Find where the given text appears and provide that cell's center as [X, Y] coordinate. 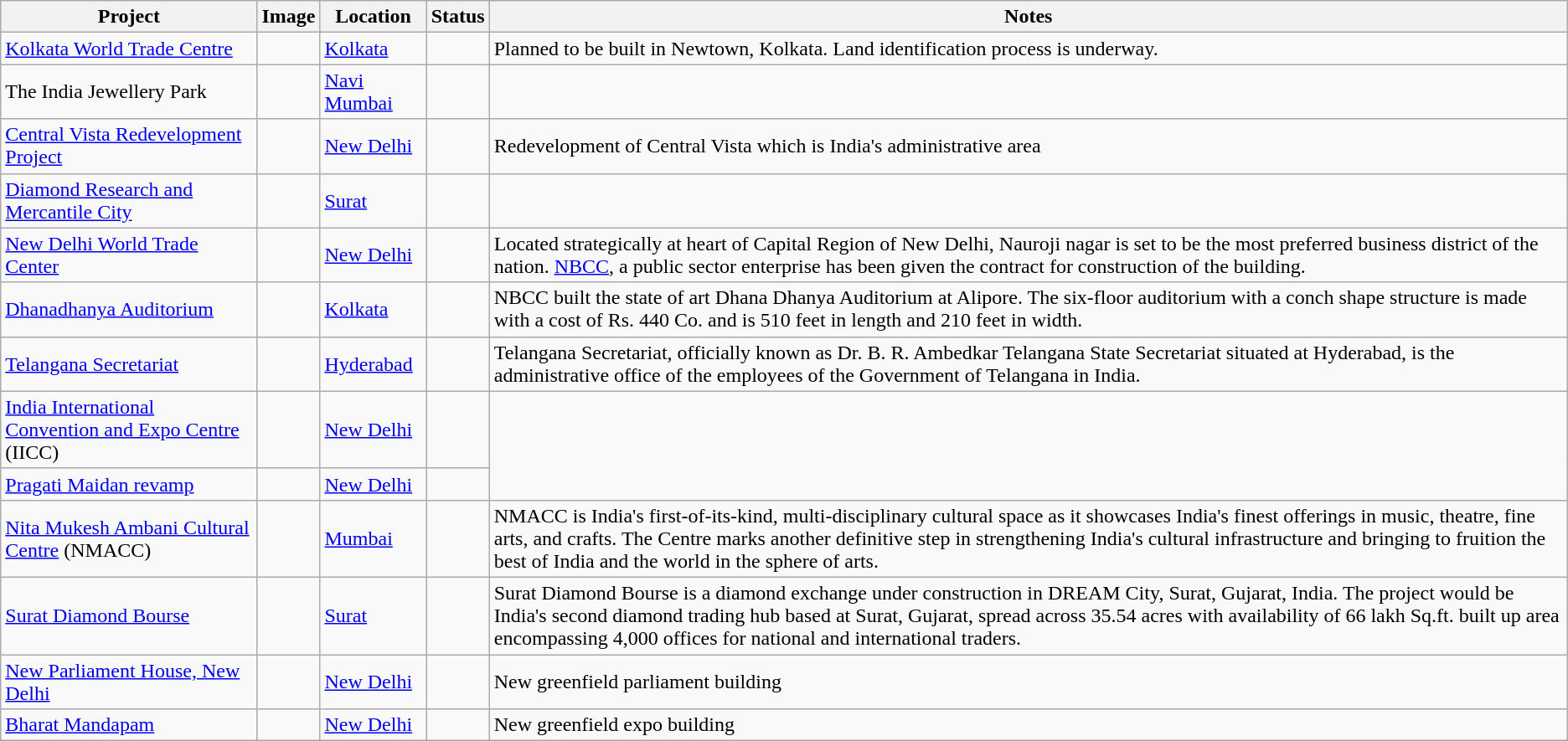
Pragati Maidan revamp [129, 484]
Redevelopment of Central Vista which is India's administrative area [1029, 146]
Telangana Secretariat [129, 363]
Diamond Research and Mercantile City [129, 201]
Bharat Mandapam [129, 725]
Central Vista Redevelopment Project [129, 146]
Project [129, 17]
New greenfield parliament building [1029, 682]
Hyderabad [374, 363]
Dhanadhanya Auditorium [129, 310]
New Delhi World Trade Center [129, 255]
Navi Mumbai [374, 92]
Kolkata World Trade Centre [129, 49]
New Parliament House, New Delhi [129, 682]
Status [457, 17]
Location [374, 17]
The India Jewellery Park [129, 92]
Nita Mukesh Ambani Cultural Centre (NMACC) [129, 538]
Surat Diamond Bourse [129, 615]
Image [288, 17]
India International Convention and Expo Centre (IICC) [129, 430]
Notes [1029, 17]
Mumbai [374, 538]
Planned to be built in Newtown, Kolkata. Land identification process is underway. [1029, 49]
New greenfield expo building [1029, 725]
